Identify which cell holds the provided text, then report its [X, Y] central coordinate. 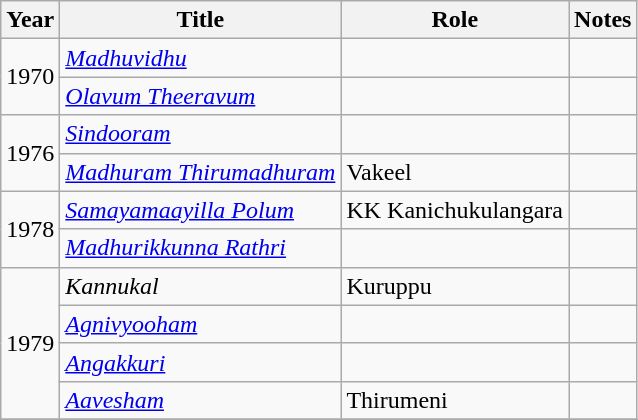
Agnivyooham [200, 324]
1979 [30, 343]
Kuruppu [455, 286]
Kannukal [200, 286]
Notes [603, 20]
KK Kanichukulangara [455, 210]
Vakeel [455, 172]
1978 [30, 229]
Role [455, 20]
Year [30, 20]
Samayamaayilla Polum [200, 210]
1976 [30, 153]
Madhuram Thirumadhuram [200, 172]
Angakkuri [200, 362]
1970 [30, 77]
Madhurikkunna Rathri [200, 248]
Olavum Theeravum [200, 96]
Sindooram [200, 134]
Thirumeni [455, 400]
Title [200, 20]
Aavesham [200, 400]
Madhuvidhu [200, 58]
